Extract the (X, Y) coordinate from the center of the cell holding the provided text.  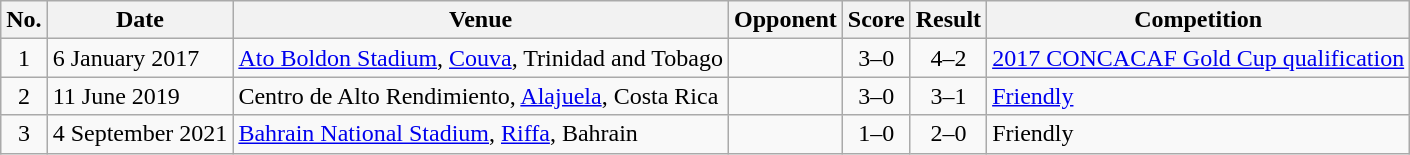
Date (140, 20)
1–0 (876, 134)
2017 CONCACAF Gold Cup qualification (1198, 58)
3–1 (948, 96)
1 (24, 58)
Opponent (785, 20)
Venue (481, 20)
6 January 2017 (140, 58)
Centro de Alto Rendimiento, Alajuela, Costa Rica (481, 96)
4–2 (948, 58)
4 September 2021 (140, 134)
Result (948, 20)
2–0 (948, 134)
Bahrain National Stadium, Riffa, Bahrain (481, 134)
Ato Boldon Stadium, Couva, Trinidad and Tobago (481, 58)
2 (24, 96)
11 June 2019 (140, 96)
Score (876, 20)
3 (24, 134)
Competition (1198, 20)
No. (24, 20)
